Search for the cell housing the specified text and yield its (X, Y) center coordinate. 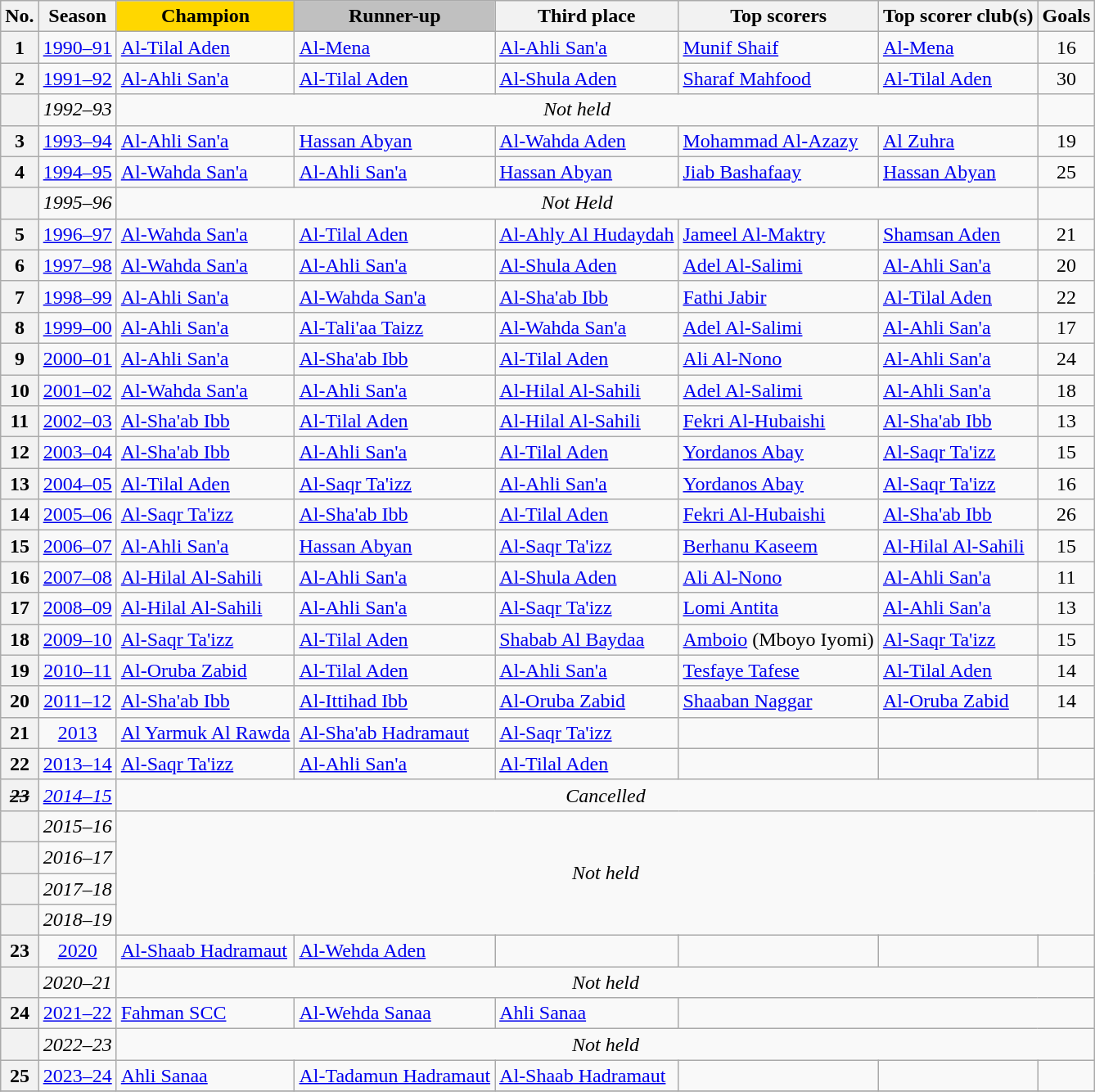
Runner-up (394, 16)
Al-Wehda Sanaa (394, 1013)
2000–01 (77, 359)
6 (20, 265)
1992–93 (77, 110)
1993–94 (77, 141)
Al-Tadamun Hadramaut (394, 1076)
Cancelled (606, 795)
1995–96 (77, 203)
1999–00 (77, 327)
10 (20, 390)
2020 (77, 951)
Al-Tali'aa Taizz (394, 327)
Al-Ahly Al Hudaydah (587, 234)
Berhanu Kaseem (778, 546)
Goals (1066, 16)
Champion (205, 16)
No. (20, 16)
Shamsan Aden (958, 234)
2007–08 (77, 577)
26 (1066, 515)
Munif Shaif (778, 47)
1997–98 (77, 265)
Not Held (577, 203)
3 (20, 141)
30 (1066, 79)
2015–16 (77, 826)
Jiab Bashafaay (778, 172)
2003–04 (77, 453)
Shabab Al Baydaa (587, 639)
2005–06 (77, 515)
2010–11 (77, 670)
Al-Ittihad Ibb (394, 702)
4 (20, 172)
9 (20, 359)
1998–99 (77, 296)
Third place (587, 16)
2009–10 (77, 639)
Fahman SCC (205, 1013)
1 (20, 47)
2008–09 (77, 608)
Al-Sha'ab Hadramaut (394, 733)
2021–22 (77, 1013)
2013 (77, 733)
Fathi Jabir (778, 296)
7 (20, 296)
Tesfaye Tafese (778, 670)
Top scorer club(s) (958, 16)
Al Zuhra (958, 141)
Top scorers (778, 16)
Mohammad Al-Azazy (778, 141)
Al-Wahda Aden (587, 141)
Shaaban Naggar (778, 702)
Sharaf Mahfood (778, 79)
1990–91 (77, 47)
Al-Wehda Aden (394, 951)
Lomi Antita (778, 608)
2018–19 (77, 920)
8 (20, 327)
5 (20, 234)
2016–17 (77, 857)
1994–95 (77, 172)
2 (20, 79)
2023–24 (77, 1076)
12 (20, 453)
2002–03 (77, 422)
2004–05 (77, 484)
1996–97 (77, 234)
Al Yarmuk Al Rawda (205, 733)
2006–07 (77, 546)
2022–23 (77, 1045)
2011–12 (77, 702)
2001–02 (77, 390)
1991–92 (77, 79)
2017–18 (77, 888)
Amboio (Mboyo Iyomi) (778, 639)
2013–14 (77, 764)
Jameel Al-Maktry (778, 234)
Season (77, 16)
2020–21 (77, 982)
2014–15 (77, 795)
